Return the (X, Y) coordinate for the center point of the cell that contains the specified text.  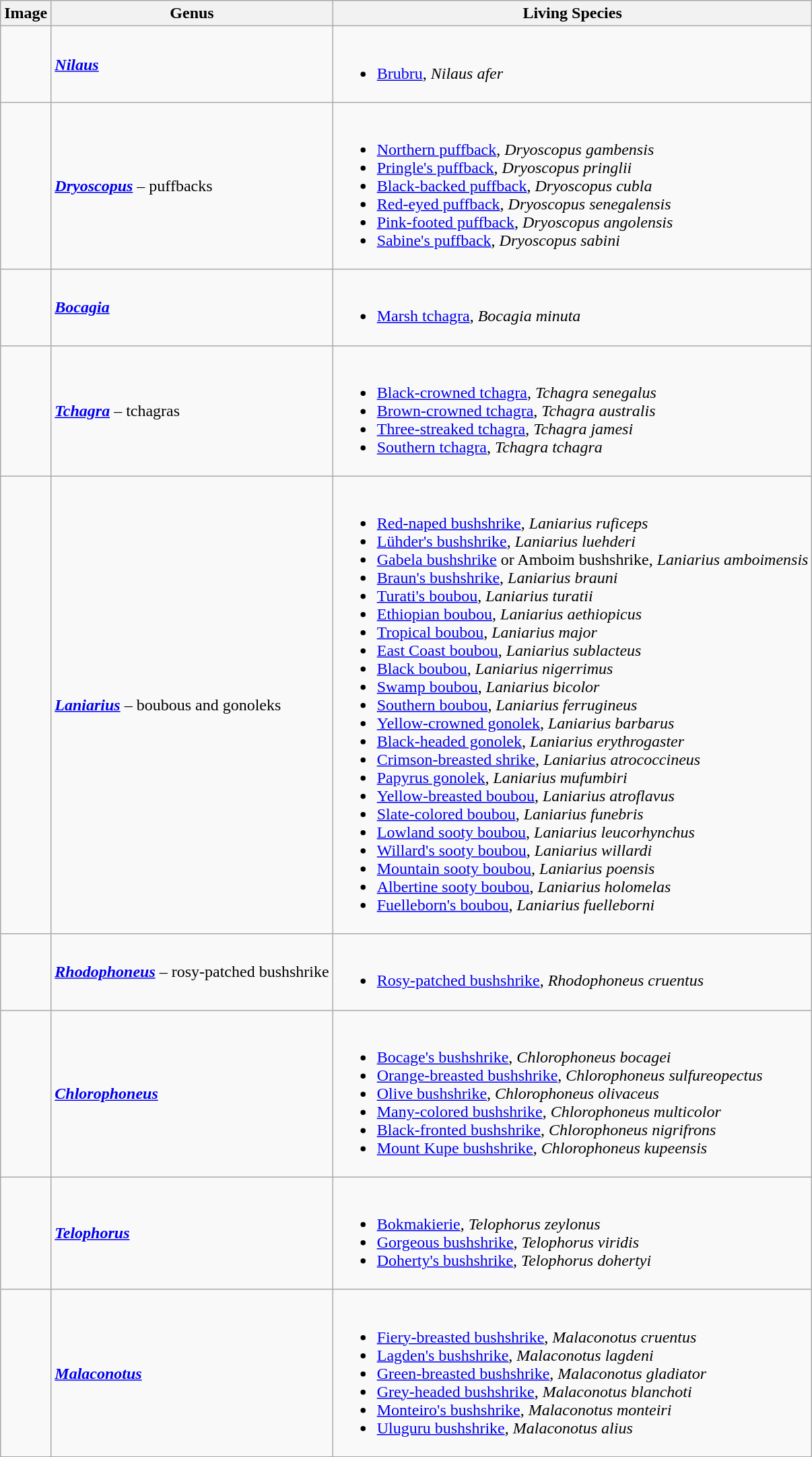
Rosy-patched bushshrike, Rhodophoneus cruentus (572, 972)
Genus (192, 13)
Bocagia (192, 307)
Telophorus (192, 1233)
Nilaus (192, 65)
Living Species (572, 13)
Malaconotus (192, 1373)
Brubru, Nilaus afer (572, 65)
Dryoscopus – puffbacks (192, 186)
Laniarius – boubous and gonoleks (192, 705)
Bokmakierie, Telophorus zeylonusGorgeous bushshrike, Telophorus viridisDoherty's bushshrike, Telophorus dohertyi (572, 1233)
Marsh tchagra, Bocagia minuta (572, 307)
Tchagra – tchagras (192, 411)
Chlorophoneus (192, 1093)
Image (26, 13)
Rhodophoneus – rosy-patched bushshrike (192, 972)
